Return the [x, y] coordinate for the center point of the cell that contains the specified text.  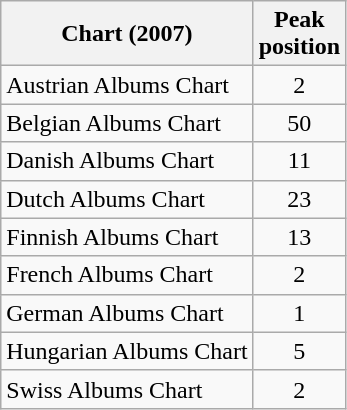
Austrian Albums Chart [127, 85]
Peakposition [299, 34]
1 [299, 313]
13 [299, 237]
Chart (2007) [127, 34]
Hungarian Albums Chart [127, 351]
Dutch Albums Chart [127, 199]
23 [299, 199]
Swiss Albums Chart [127, 389]
German Albums Chart [127, 313]
Finnish Albums Chart [127, 237]
11 [299, 161]
Belgian Albums Chart [127, 123]
50 [299, 123]
Danish Albums Chart [127, 161]
French Albums Chart [127, 275]
5 [299, 351]
